Output the (x, y) coordinate of the center of the cell containing the given text.  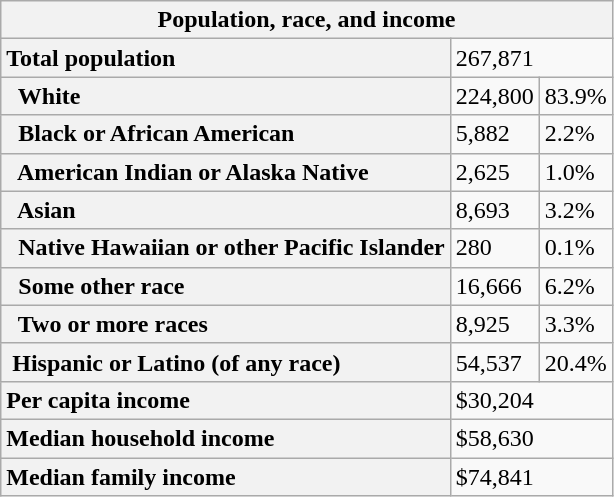
Some other race (226, 286)
Asian (226, 210)
224,800 (494, 96)
$74,841 (531, 477)
$58,630 (531, 438)
5,882 (494, 134)
6.2% (576, 286)
Hispanic or Latino (of any race) (226, 362)
2,625 (494, 172)
0.1% (576, 248)
54,537 (494, 362)
267,871 (531, 58)
American Indian or Alaska Native (226, 172)
Native Hawaiian or other Pacific Islander (226, 248)
Median household income (226, 438)
3.2% (576, 210)
3.3% (576, 324)
Total population (226, 58)
White (226, 96)
16,666 (494, 286)
Median family income (226, 477)
2.2% (576, 134)
20.4% (576, 362)
Per capita income (226, 400)
$30,204 (531, 400)
280 (494, 248)
8,693 (494, 210)
1.0% (576, 172)
Two or more races (226, 324)
83.9% (576, 96)
Black or African American (226, 134)
Population, race, and income (307, 20)
8,925 (494, 324)
